Search for the cell housing the specified text and yield its (X, Y) center coordinate. 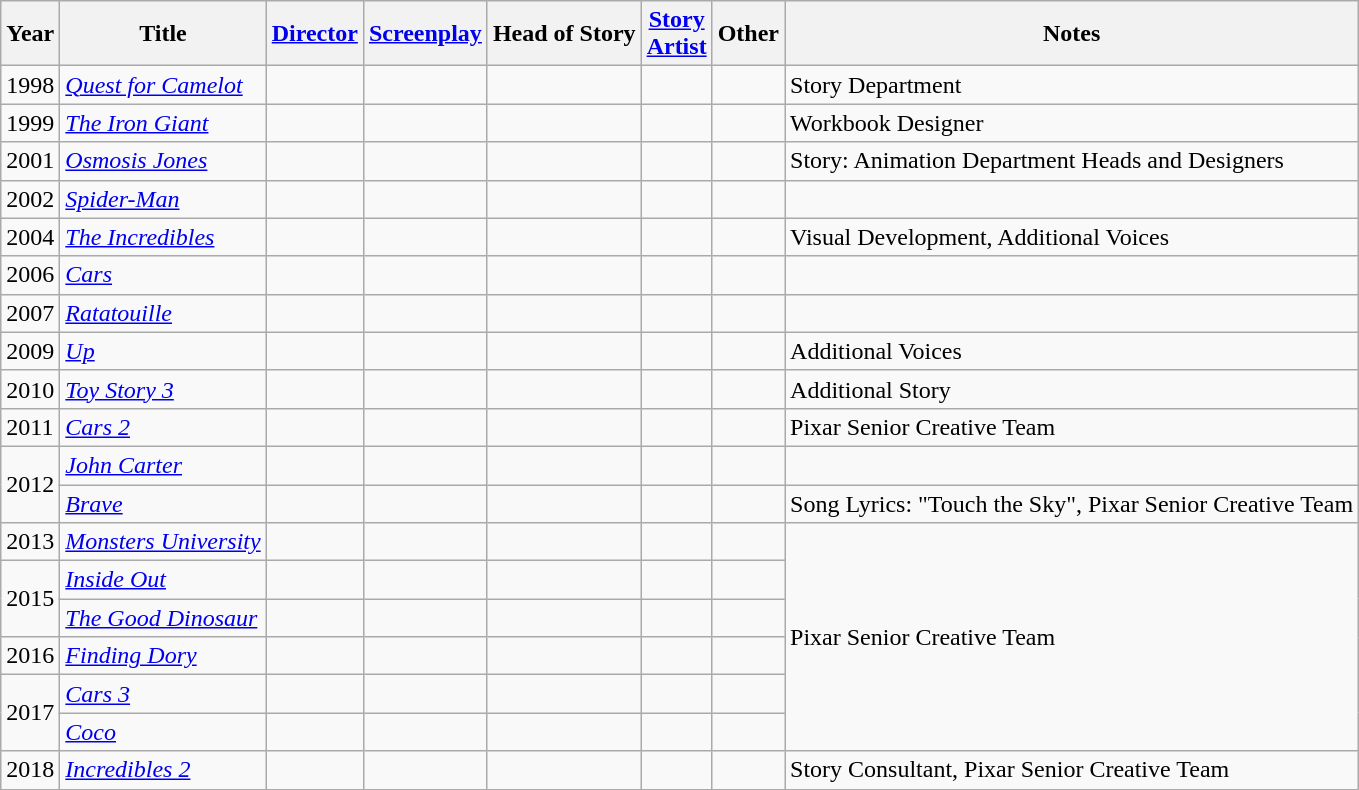
Toy Story 3 (163, 389)
2012 (30, 484)
Coco (163, 732)
2018 (30, 770)
Quest for Camelot (163, 85)
2007 (30, 313)
Additional Voices (1072, 351)
Osmosis Jones (163, 161)
2009 (30, 351)
2015 (30, 599)
2011 (30, 427)
Year (30, 34)
StoryArtist (676, 34)
1999 (30, 123)
Finding Dory (163, 656)
Other (748, 34)
Monsters University (163, 542)
2016 (30, 656)
2002 (30, 199)
2006 (30, 275)
Workbook Designer (1072, 123)
1998 (30, 85)
Story: Animation Department Heads and Designers (1072, 161)
John Carter (163, 465)
Brave (163, 503)
Head of Story (564, 34)
Inside Out (163, 580)
Story Department (1072, 85)
Cars (163, 275)
Cars 3 (163, 694)
The Good Dinosaur (163, 618)
Up (163, 351)
2001 (30, 161)
Visual Development, Additional Voices (1072, 237)
Song Lyrics: "Touch the Sky", Pixar Senior Creative Team (1072, 503)
Additional Story (1072, 389)
Title (163, 34)
Spider-Man (163, 199)
The Incredibles (163, 237)
2004 (30, 237)
Notes (1072, 34)
Director (314, 34)
Screenplay (425, 34)
Story Consultant, Pixar Senior Creative Team (1072, 770)
Incredibles 2 (163, 770)
Ratatouille (163, 313)
2010 (30, 389)
The Iron Giant (163, 123)
2017 (30, 713)
2013 (30, 542)
Cars 2 (163, 427)
